Return [X, Y] of the center of cell containing provided text 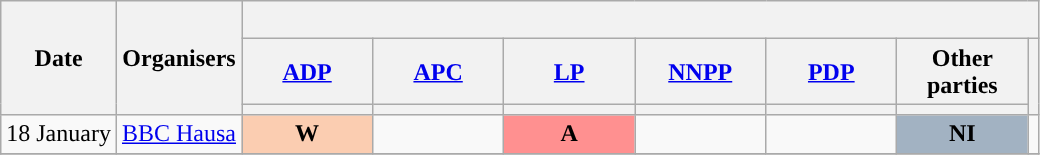
18 January [59, 134]
APC [438, 72]
Other parties [962, 72]
BBC Hausa [178, 134]
ADP [308, 72]
NI [962, 134]
Date [59, 58]
LP [570, 72]
NNPP [700, 72]
W [308, 134]
PDP [832, 72]
A [570, 134]
Organisers [178, 58]
